Identify which cell holds the provided text, then report its [X, Y] central coordinate. 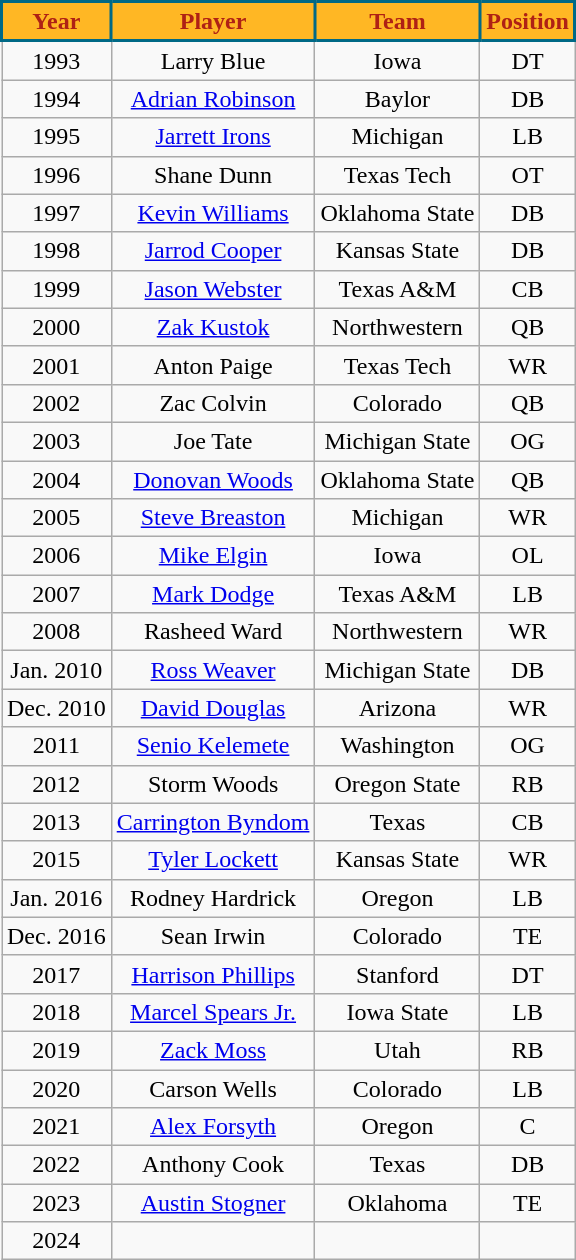
Washington [398, 746]
Rasheed Ward [213, 632]
Adrian Robinson [213, 99]
Year [57, 22]
2017 [57, 974]
Zac Colvin [213, 403]
Sean Irwin [213, 936]
Zack Moss [213, 1050]
Tyler Lockett [213, 860]
David Douglas [213, 708]
2005 [57, 518]
Position [528, 22]
Utah [398, 1050]
Austin Stogner [213, 1203]
Baylor [398, 99]
2004 [57, 479]
Carson Wells [213, 1089]
1998 [57, 251]
2020 [57, 1089]
1999 [57, 289]
Rodney Hardrick [213, 898]
2001 [57, 365]
Iowa State [398, 1012]
Anthony Cook [213, 1165]
Mike Elgin [213, 556]
2007 [57, 594]
1994 [57, 99]
2002 [57, 403]
C [528, 1127]
Player [213, 22]
Stanford [398, 974]
Marcel Spears Jr. [213, 1012]
2000 [57, 327]
2015 [57, 860]
Shane Dunn [213, 175]
2018 [57, 1012]
OL [528, 556]
Joe Tate [213, 441]
2019 [57, 1050]
Mark Dodge [213, 594]
Harrison Phillips [213, 974]
2023 [57, 1203]
Team [398, 22]
Jan. 2010 [57, 670]
OT [528, 175]
2003 [57, 441]
2011 [57, 746]
Steve Breaston [213, 518]
Larry Blue [213, 60]
Dec. 2016 [57, 936]
2024 [57, 1241]
Alex Forsyth [213, 1127]
Jason Webster [213, 289]
Zak Kustok [213, 327]
1996 [57, 175]
Arizona [398, 708]
2006 [57, 556]
Ross Weaver [213, 670]
Oregon State [398, 784]
2013 [57, 822]
Kevin Williams [213, 213]
Dec. 2010 [57, 708]
Donovan Woods [213, 479]
2008 [57, 632]
Storm Woods [213, 784]
Jarrod Cooper [213, 251]
1997 [57, 213]
Jan. 2016 [57, 898]
2022 [57, 1165]
Jarrett Irons [213, 137]
2012 [57, 784]
Senio Kelemete [213, 746]
Anton Paige [213, 365]
Carrington Byndom [213, 822]
Oklahoma [398, 1203]
1993 [57, 60]
2021 [57, 1127]
1995 [57, 137]
